Scan for the cell matching the given text and deliver its (x, y) coordinate at center. 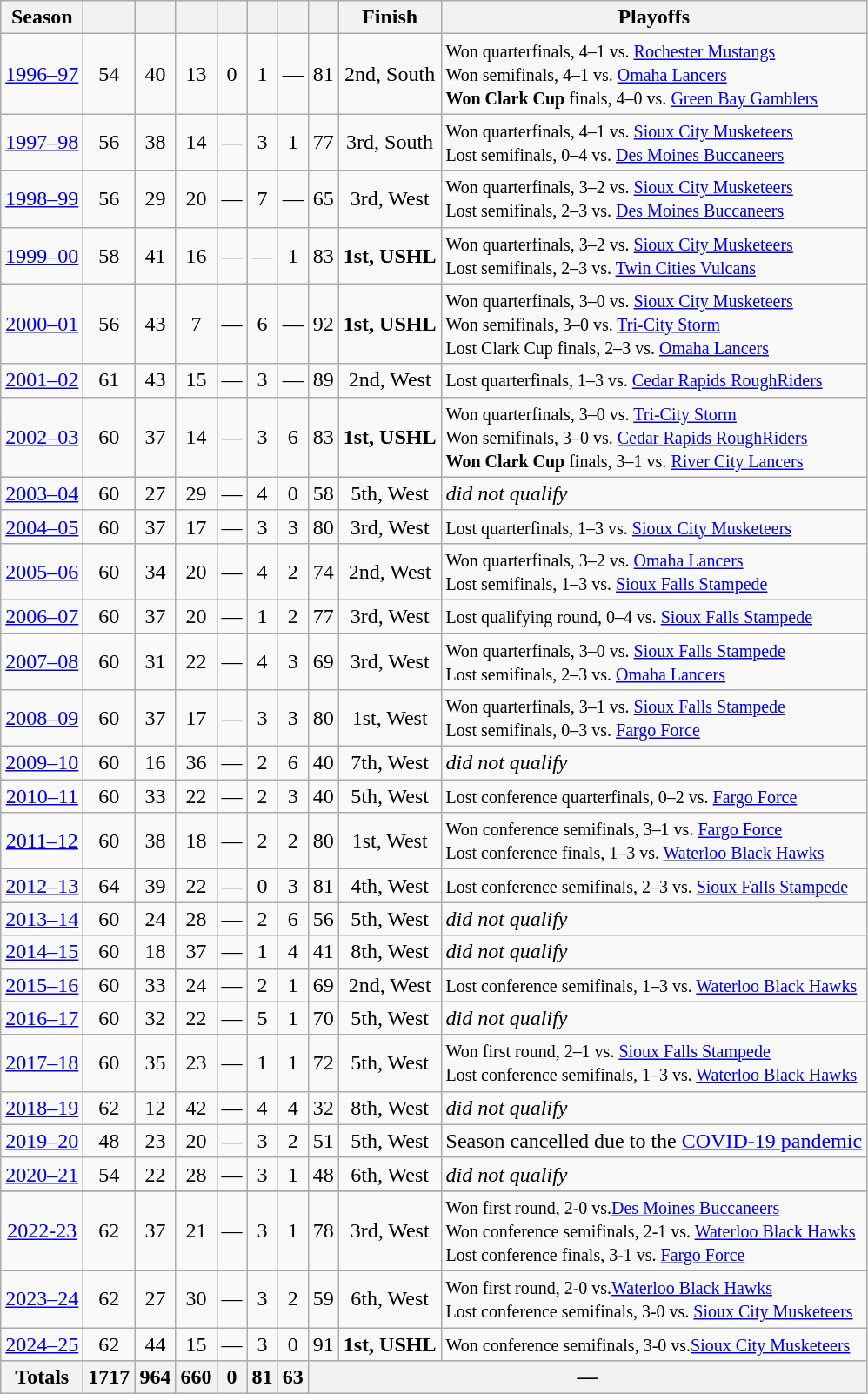
34 (155, 571)
2006–07 (42, 616)
2022-23 (42, 1230)
Lost conference semifinals, 1–3 vs. Waterloo Black Hawks (654, 985)
2nd, South (390, 74)
Won quarterfinals, 3–2 vs. Sioux City MusketeersLost semifinals, 2–3 vs. Twin Cities Vulcans (654, 256)
2011–12 (42, 841)
2017–18 (42, 1063)
61 (110, 380)
Won quarterfinals, 3–1 vs. Sioux Falls StampedeLost semifinals, 0–3 vs. Fargo Force (654, 719)
2002–03 (42, 437)
64 (110, 886)
2001–02 (42, 380)
31 (155, 661)
2003–04 (42, 493)
2000–01 (42, 324)
1996–97 (42, 74)
21 (197, 1230)
39 (155, 886)
Won quarterfinals, 3–2 vs. Sioux City MusketeersLost semifinals, 2–3 vs. Des Moines Buccaneers (654, 198)
Lost quarterfinals, 1–3 vs. Sioux City Musketeers (654, 526)
42 (197, 1108)
Lost qualifying round, 0–4 vs. Sioux Falls Stampede (654, 616)
2004–05 (42, 526)
5 (263, 1018)
65 (324, 198)
2020–21 (42, 1174)
Won quarterfinals, 4–1 vs. Sioux City MusketeersLost semifinals, 0–4 vs. Des Moines Buccaneers (654, 143)
Won conference semifinals, 3-0 vs.Sioux City Musketeers (654, 1344)
51 (324, 1141)
2012–13 (42, 886)
2009–10 (42, 763)
63 (292, 1377)
92 (324, 324)
2015–16 (42, 985)
Won first round, 2-0 vs.Waterloo Black HawksLost conference semifinals, 3-0 vs. Sioux City Musketeers (654, 1298)
Lost conference quarterfinals, 0–2 vs. Fargo Force (654, 796)
2005–06 (42, 571)
2019–20 (42, 1141)
78 (324, 1230)
Season cancelled due to the COVID-19 pandemic (654, 1141)
12 (155, 1108)
1717 (110, 1377)
660 (197, 1377)
1997–98 (42, 143)
3rd, South (390, 143)
Lost quarterfinals, 1–3 vs. Cedar Rapids RoughRiders (654, 380)
964 (155, 1377)
70 (324, 1018)
7th, West (390, 763)
Finish (390, 17)
Won quarterfinals, 3–0 vs. Tri-City StormWon semifinals, 3–0 vs. Cedar Rapids RoughRidersWon Clark Cup finals, 3–1 vs. River City Lancers (654, 437)
13 (197, 74)
44 (155, 1344)
36 (197, 763)
Playoffs (654, 17)
Won quarterfinals, 3–2 vs. Omaha LancersLost semifinals, 1–3 vs. Sioux Falls Stampede (654, 571)
Won quarterfinals, 4–1 vs. Rochester MustangsWon semifinals, 4–1 vs. Omaha LancersWon Clark Cup finals, 4–0 vs. Green Bay Gamblers (654, 74)
2007–08 (42, 661)
2018–19 (42, 1108)
59 (324, 1298)
72 (324, 1063)
1998–99 (42, 198)
35 (155, 1063)
Won first round, 2-0 vs.Des Moines BuccaneersWon conference semifinals, 2-1 vs. Waterloo Black HawksLost conference finals, 3-1 vs. Fargo Force (654, 1230)
4th, West (390, 886)
Season (42, 17)
2010–11 (42, 796)
Won quarterfinals, 3–0 vs. Sioux Falls StampedeLost semifinals, 2–3 vs. Omaha Lancers (654, 661)
Won quarterfinals, 3–0 vs. Sioux City MusketeersWon semifinals, 3–0 vs. Tri-City StormLost Clark Cup finals, 2–3 vs. Omaha Lancers (654, 324)
91 (324, 1344)
2016–17 (42, 1018)
2024–25 (42, 1344)
30 (197, 1298)
2023–24 (42, 1298)
2013–14 (42, 919)
Won first round, 2–1 vs. Sioux Falls StampedeLost conference semifinals, 1–3 vs. Waterloo Black Hawks (654, 1063)
89 (324, 380)
Totals (42, 1377)
2008–09 (42, 719)
Lost conference semifinals, 2–3 vs. Sioux Falls Stampede (654, 886)
1999–00 (42, 256)
74 (324, 571)
Won conference semifinals, 3–1 vs. Fargo ForceLost conference finals, 1–3 vs. Waterloo Black Hawks (654, 841)
2014–15 (42, 952)
